Extract the (x, y) coordinate from the center of the cell holding the provided text.  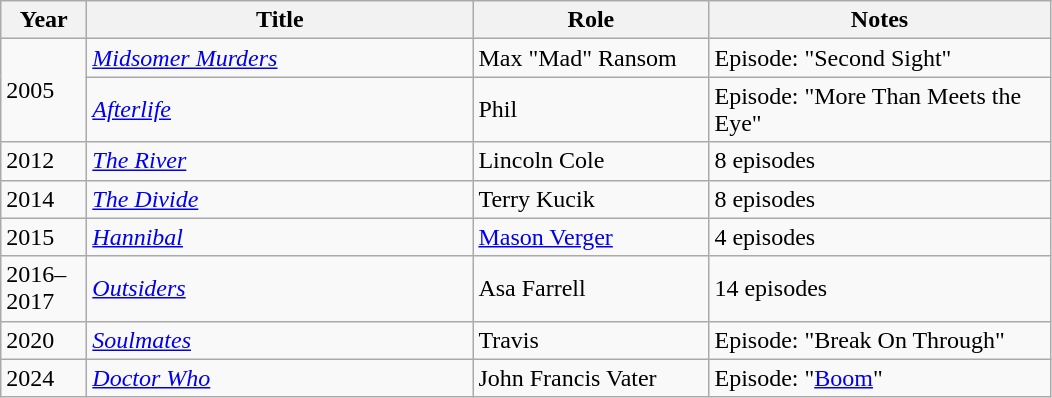
Hannibal (280, 237)
2005 (44, 90)
Role (591, 20)
Notes (880, 20)
Episode: "Boom" (880, 378)
2024 (44, 378)
14 episodes (880, 288)
Year (44, 20)
Max "Mad" Ransom (591, 58)
Mason Verger (591, 237)
Episode: "Second Sight" (880, 58)
Asa Farrell (591, 288)
Title (280, 20)
Midsomer Murders (280, 58)
The Divide (280, 199)
Soulmates (280, 340)
Episode: "Break On Through" (880, 340)
The River (280, 161)
2015 (44, 237)
John Francis Vater (591, 378)
2014 (44, 199)
2016–2017 (44, 288)
2012 (44, 161)
Doctor Who (280, 378)
Outsiders (280, 288)
Afterlife (280, 110)
4 episodes (880, 237)
Episode: "More Than Meets the Eye" (880, 110)
Travis (591, 340)
Phil (591, 110)
Terry Kucik (591, 199)
Lincoln Cole (591, 161)
2020 (44, 340)
